For the text-containing cell, return its midpoint in [x, y] coordinate format. 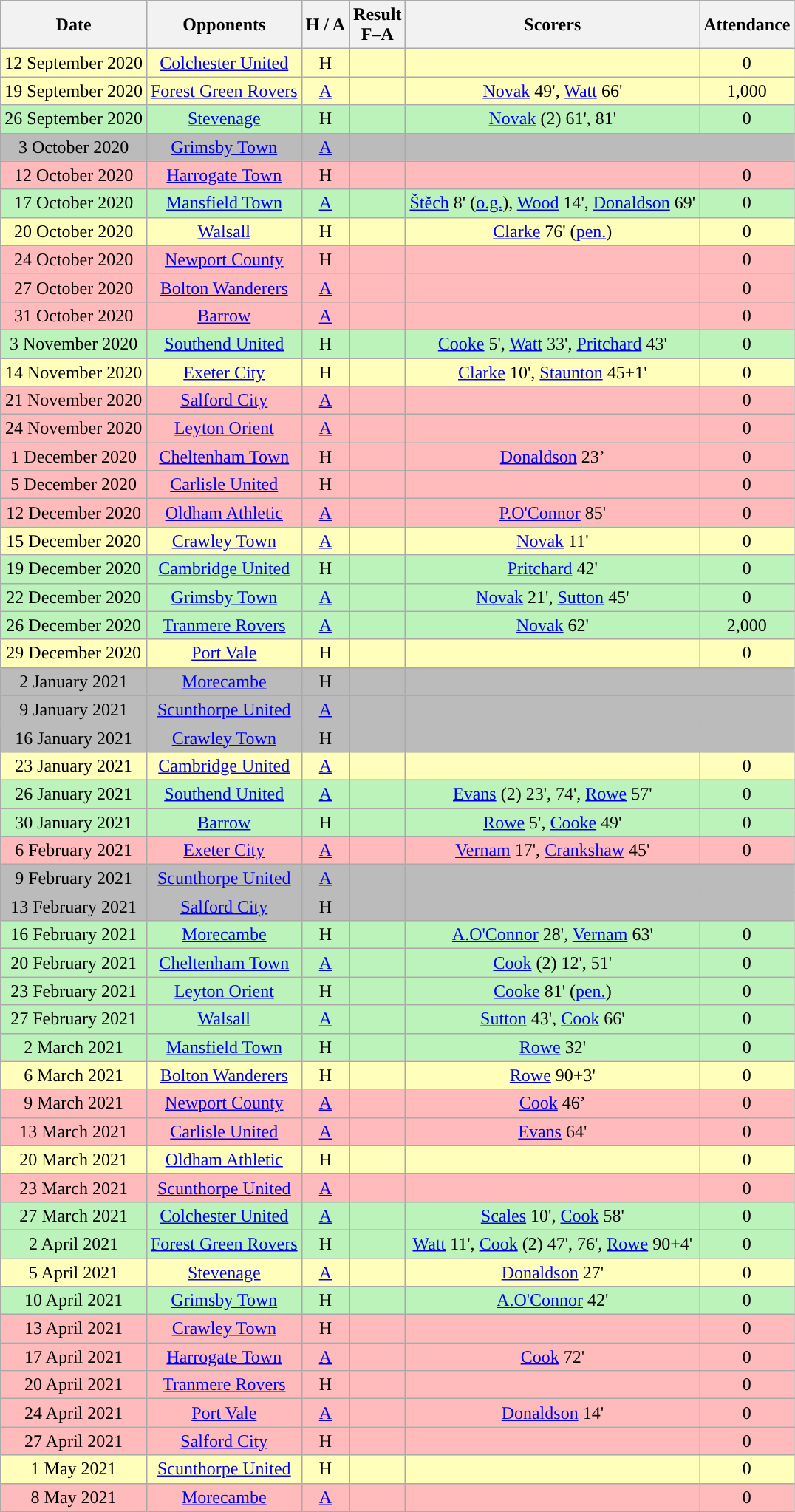
23 February 2021 [74, 991]
26 December 2020 [74, 625]
Novak 21', Sutton 45' [553, 597]
H / A [325, 25]
20 February 2021 [74, 963]
15 December 2020 [74, 541]
13 March 2021 [74, 1131]
20 October 2020 [74, 231]
20 April 2021 [74, 1385]
Donaldson 23’ [553, 457]
26 September 2020 [74, 119]
12 December 2020 [74, 513]
Clarke 76' (pen.) [553, 231]
6 February 2021 [74, 851]
Scorers [553, 25]
A.O'Connor 28', Vernam 63' [553, 935]
13 April 2021 [74, 1329]
Cook 46’ [553, 1103]
6 March 2021 [74, 1075]
16 January 2021 [74, 738]
1 May 2021 [74, 1469]
5 April 2021 [74, 1272]
3 October 2020 [74, 147]
24 October 2020 [74, 259]
9 March 2021 [74, 1103]
10 April 2021 [74, 1301]
17 April 2021 [74, 1357]
12 September 2020 [74, 63]
Cooke 81' (pen.) [553, 991]
Rowe 90+3' [553, 1075]
Opponents [224, 25]
Attendance [747, 25]
17 October 2020 [74, 203]
Clarke 10', Staunton 45+1' [553, 372]
31 October 2020 [74, 316]
12 October 2020 [74, 175]
16 February 2021 [74, 935]
1,000 [747, 91]
Cook (2) 12', 51' [553, 963]
Date [74, 25]
2 January 2021 [74, 681]
13 February 2021 [74, 907]
A.O'Connor 42' [553, 1301]
27 October 2020 [74, 287]
20 March 2021 [74, 1159]
3 November 2020 [74, 344]
14 November 2020 [74, 372]
27 March 2021 [74, 1216]
Watt 11', Cook (2) 47', 76', Rowe 90+4' [553, 1244]
Cook 72' [553, 1357]
24 November 2020 [74, 429]
19 September 2020 [74, 91]
21 November 2020 [74, 401]
Štěch 8' (o.g.), Wood 14', Donaldson 69' [553, 203]
ResultF–A [378, 25]
22 December 2020 [74, 597]
5 December 2020 [74, 485]
P.O'Connor 85' [553, 513]
Novak 62' [553, 625]
24 April 2021 [74, 1413]
2,000 [747, 625]
2 March 2021 [74, 1047]
Pritchard 42' [553, 569]
9 January 2021 [74, 709]
30 January 2021 [74, 823]
Evans 64' [553, 1131]
29 December 2020 [74, 653]
8 May 2021 [74, 1497]
Donaldson 27' [553, 1272]
1 December 2020 [74, 457]
27 April 2021 [74, 1441]
Rowe 32' [553, 1047]
19 December 2020 [74, 569]
26 January 2021 [74, 794]
2 April 2021 [74, 1244]
27 February 2021 [74, 1019]
Sutton 43', Cook 66' [553, 1019]
Novak 49', Watt 66' [553, 91]
Novak 11' [553, 541]
9 February 2021 [74, 879]
Vernam 17', Crankshaw 45' [553, 851]
Evans (2) 23', 74', Rowe 57' [553, 794]
Cooke 5', Watt 33', Pritchard 43' [553, 344]
23 January 2021 [74, 766]
23 March 2021 [74, 1188]
Novak (2) 61', 81' [553, 119]
Rowe 5', Cooke 49' [553, 823]
Scales 10', Cook 58' [553, 1216]
Donaldson 14' [553, 1413]
